Output the (x, y) coordinate of the center of the cell containing the given text.  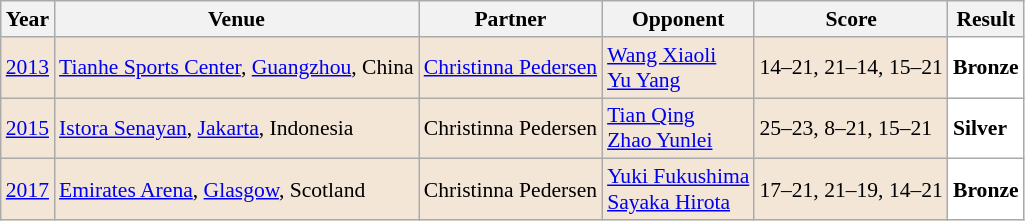
Tianhe Sports Center, Guangzhou, China (236, 68)
Wang Xiaoli Yu Yang (678, 68)
Result (986, 19)
17–21, 21–19, 14–21 (851, 190)
2015 (28, 128)
Opponent (678, 19)
Venue (236, 19)
25–23, 8–21, 15–21 (851, 128)
Emirates Arena, Glasgow, Scotland (236, 190)
Yuki Fukushima Sayaka Hirota (678, 190)
2013 (28, 68)
Silver (986, 128)
Score (851, 19)
14–21, 21–14, 15–21 (851, 68)
Year (28, 19)
Partner (510, 19)
Istora Senayan, Jakarta, Indonesia (236, 128)
2017 (28, 190)
Tian Qing Zhao Yunlei (678, 128)
